Return [x, y] of the center of cell containing provided text 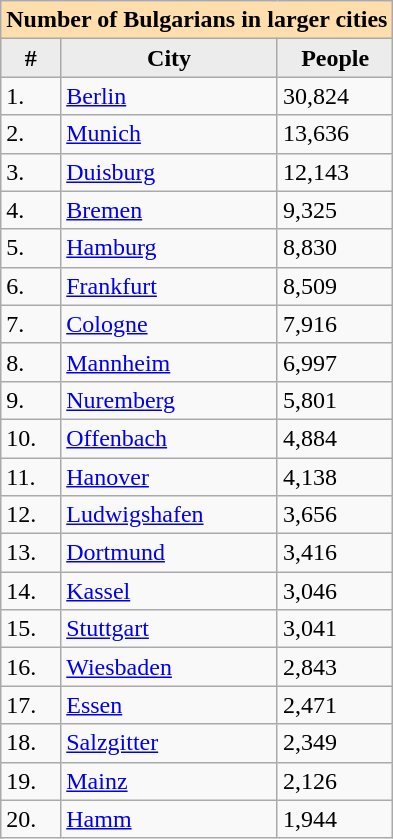
Stuttgart [170, 629]
4,138 [334, 477]
14. [31, 591]
9,325 [334, 210]
2. [31, 134]
7,916 [334, 324]
2,843 [334, 667]
1,944 [334, 819]
Ludwigshafen [170, 515]
3. [31, 172]
Wiesbaden [170, 667]
9. [31, 400]
5,801 [334, 400]
Mannheim [170, 362]
13,636 [334, 134]
Hamburg [170, 248]
4,884 [334, 438]
Duisburg [170, 172]
16. [31, 667]
19. [31, 781]
4. [31, 210]
6,997 [334, 362]
Number of Bulgarians in larger cities [197, 20]
Munich [170, 134]
7. [31, 324]
20. [31, 819]
3,656 [334, 515]
Cologne [170, 324]
Salzgitter [170, 743]
People [334, 58]
3,046 [334, 591]
Essen [170, 705]
17. [31, 705]
3,416 [334, 553]
2,471 [334, 705]
Kassel [170, 591]
11. [31, 477]
2,349 [334, 743]
8,509 [334, 286]
Dortmund [170, 553]
8. [31, 362]
Hamm [170, 819]
1. [31, 96]
Bremen [170, 210]
6. [31, 286]
8,830 [334, 248]
Mainz [170, 781]
15. [31, 629]
Frankfurt [170, 286]
Berlin [170, 96]
2,126 [334, 781]
# [31, 58]
12. [31, 515]
5. [31, 248]
18. [31, 743]
Nuremberg [170, 400]
3,041 [334, 629]
12,143 [334, 172]
Offenbach [170, 438]
13. [31, 553]
30,824 [334, 96]
Hanover [170, 477]
City [170, 58]
10. [31, 438]
